Extract the (x, y) coordinate from the center of the cell holding the provided text.  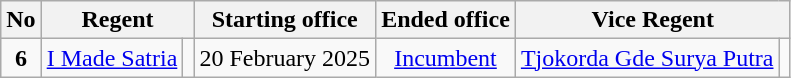
6 (21, 58)
Regent (118, 20)
No (21, 20)
20 February 2025 (285, 58)
Ended office (446, 20)
I Made Satria (112, 58)
Tjokorda Gde Surya Putra (647, 58)
Incumbent (446, 58)
Starting office (285, 20)
Vice Regent (652, 20)
